Capture the cell that displays the provided text and extract its (X, Y) central coordinate. 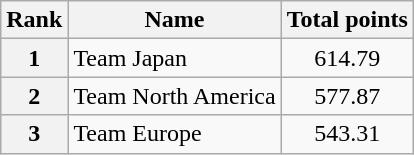
543.31 (347, 134)
3 (34, 134)
Rank (34, 20)
2 (34, 96)
Name (174, 20)
Team North America (174, 96)
Team Japan (174, 58)
Total points (347, 20)
614.79 (347, 58)
577.87 (347, 96)
Team Europe (174, 134)
1 (34, 58)
